Capture the cell that displays the provided text and extract its (X, Y) central coordinate. 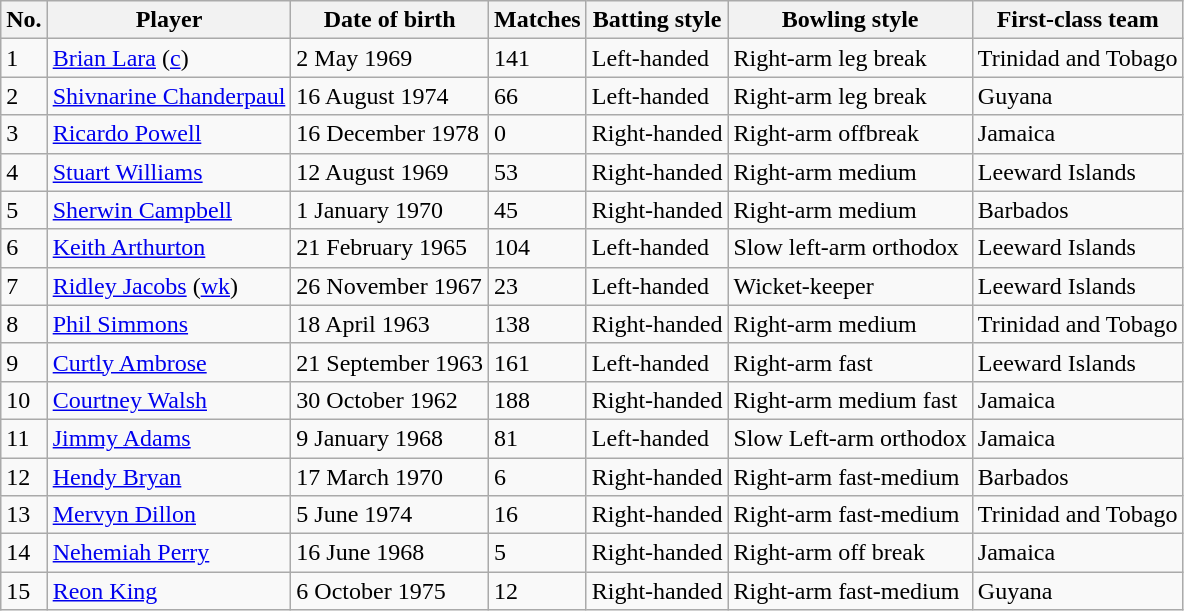
First-class team (1078, 20)
Jimmy Adams (169, 438)
Slow left-arm orthodox (850, 248)
30 October 1962 (390, 400)
Right-arm off break (850, 553)
Mervyn Dillon (169, 515)
Bowling style (850, 20)
9 January 1968 (390, 438)
Hendy Bryan (169, 477)
Slow Left-arm orthodox (850, 438)
Reon King (169, 591)
1 (24, 58)
104 (538, 248)
Nehemiah Perry (169, 553)
18 April 1963 (390, 324)
Ricardo Powell (169, 134)
16 June 1968 (390, 553)
Keith Arthurton (169, 248)
45 (538, 210)
8 (24, 324)
138 (538, 324)
5 June 1974 (390, 515)
3 (24, 134)
10 (24, 400)
Date of birth (390, 20)
Phil Simmons (169, 324)
Ridley Jacobs (wk) (169, 286)
21 September 1963 (390, 362)
Player (169, 20)
Courtney Walsh (169, 400)
11 (24, 438)
17 March 1970 (390, 477)
Wicket-keeper (850, 286)
Batting style (657, 20)
161 (538, 362)
2 May 1969 (390, 58)
6 October 1975 (390, 591)
Matches (538, 20)
13 (24, 515)
1 January 1970 (390, 210)
14 (24, 553)
Shivnarine Chanderpaul (169, 96)
Sherwin Campbell (169, 210)
7 (24, 286)
12 August 1969 (390, 172)
26 November 1967 (390, 286)
Right-arm medium fast (850, 400)
Right-arm fast (850, 362)
4 (24, 172)
Brian Lara (c) (169, 58)
141 (538, 58)
9 (24, 362)
No. (24, 20)
15 (24, 591)
Stuart Williams (169, 172)
16 August 1974 (390, 96)
66 (538, 96)
0 (538, 134)
23 (538, 286)
Right-arm offbreak (850, 134)
Curtly Ambrose (169, 362)
16 December 1978 (390, 134)
81 (538, 438)
16 (538, 515)
53 (538, 172)
21 February 1965 (390, 248)
188 (538, 400)
2 (24, 96)
